From the cell containing the given text, extract its center point as (X, Y) coordinate. 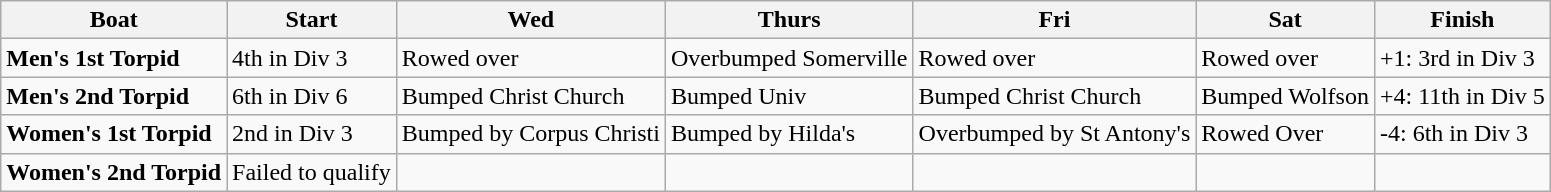
Women's 2nd Torpid (114, 172)
Boat (114, 20)
2nd in Div 3 (312, 134)
Thurs (789, 20)
Men's 2nd Torpid (114, 96)
-4: 6th in Div 3 (1462, 134)
Rowed Over (1286, 134)
Bumped by Hilda's (789, 134)
Bumped Univ (789, 96)
Overbumped Somerville (789, 58)
4th in Div 3 (312, 58)
Bumped by Corpus Christi (530, 134)
6th in Div 6 (312, 96)
Sat (1286, 20)
Wed (530, 20)
+1: 3rd in Div 3 (1462, 58)
+4: 11th in Div 5 (1462, 96)
Bumped Wolfson (1286, 96)
Women's 1st Torpid (114, 134)
Start (312, 20)
Men's 1st Torpid (114, 58)
Failed to qualify (312, 172)
Fri (1054, 20)
Finish (1462, 20)
Overbumped by St Antony's (1054, 134)
